Extract the (X, Y) coordinate from the center of the cell holding the provided text.  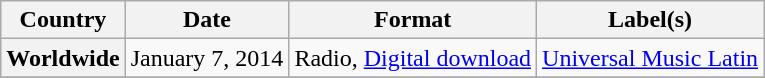
January 7, 2014 (207, 58)
Worldwide (63, 58)
Label(s) (650, 20)
Date (207, 20)
Country (63, 20)
Universal Music Latin (650, 58)
Format (413, 20)
Radio, Digital download (413, 58)
